Determine the (x, y) coordinate at the center of the cell enclosing the given text.  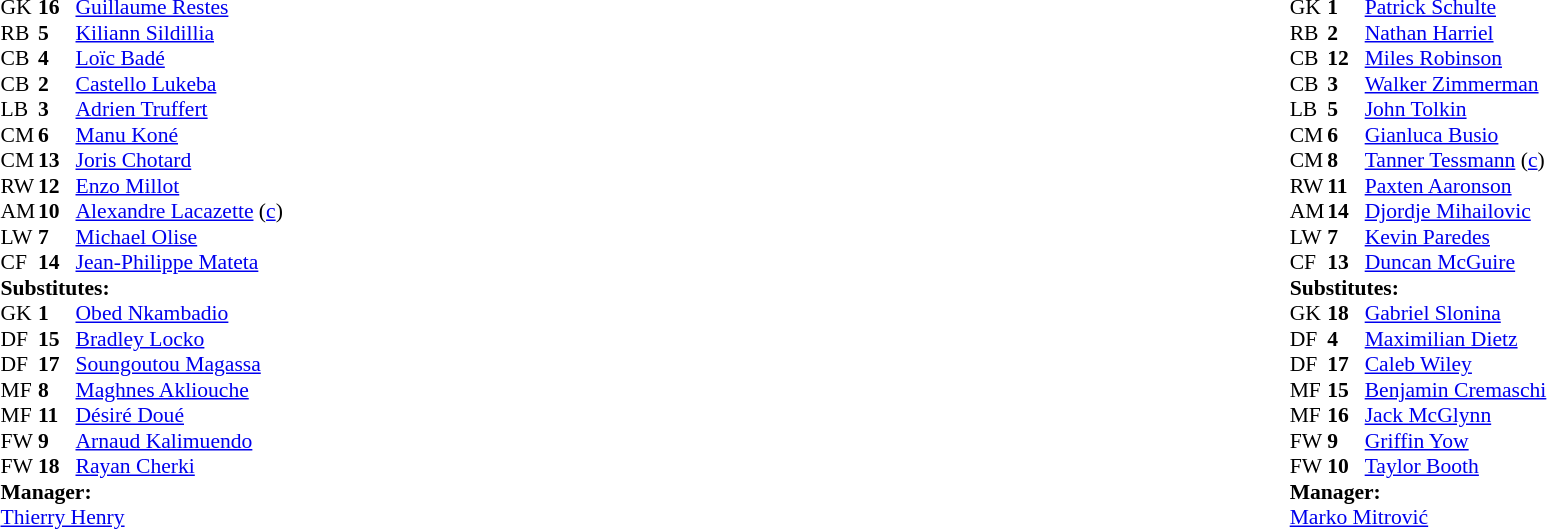
Castello Lukeba (180, 84)
Jean-Philippe Mateta (180, 263)
Griffin Yow (1456, 441)
Adrien Truffert (180, 109)
Gianluca Busio (1456, 135)
Maximilian Dietz (1456, 339)
Désiré Doué (180, 415)
Maghnes Akliouche (180, 390)
Bradley Locko (180, 339)
Joris Chotard (180, 161)
Rayan Cherki (180, 467)
16 (1346, 415)
Kevin Paredes (1456, 237)
Tanner Tessmann (c) (1456, 161)
1 (57, 313)
Djordje Mihailovic (1456, 211)
Soungoutou Magassa (180, 365)
John Tolkin (1456, 109)
Jack McGlynn (1456, 415)
Loïc Badé (180, 59)
Kiliann Sildillia (180, 33)
Michael Olise (180, 237)
Caleb Wiley (1456, 365)
Paxten Aaronson (1456, 186)
Miles Robinson (1456, 59)
Alexandre Lacazette (c) (180, 211)
Arnaud Kalimuendo (180, 441)
Gabriel Slonina (1456, 313)
Manu Koné (180, 135)
Duncan McGuire (1456, 263)
Obed Nkambadio (180, 313)
Taylor Booth (1456, 467)
Walker Zimmerman (1456, 84)
Enzo Millot (180, 186)
Nathan Harriel (1456, 33)
Benjamin Cremaschi (1456, 390)
